Return [X, Y] of the center of cell containing provided text 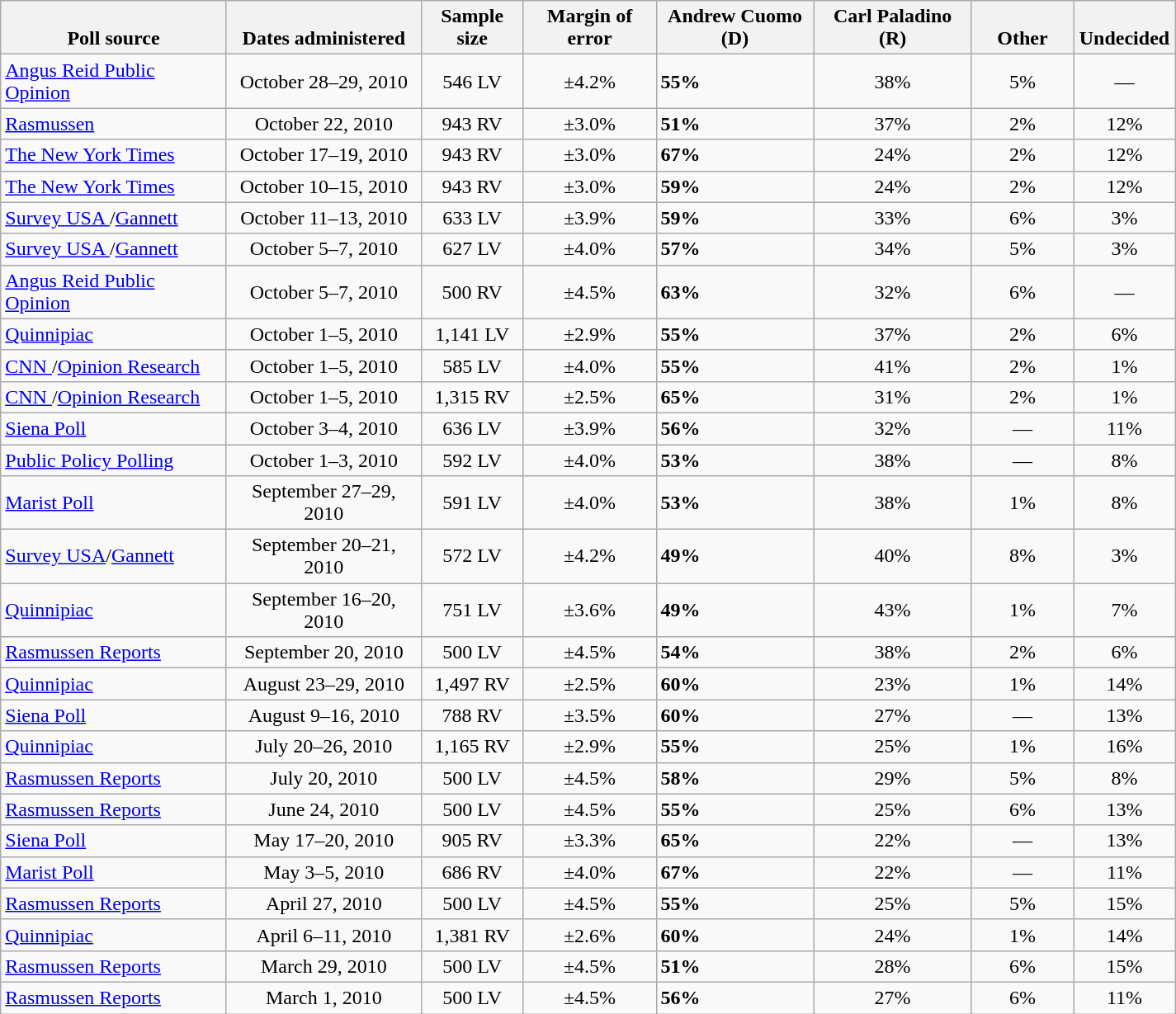
October 17–19, 2010 [324, 155]
585 LV [472, 366]
7% [1125, 611]
Rasmussen [114, 124]
August 9–16, 2010 [324, 715]
34% [893, 249]
Other [1023, 28]
57% [734, 249]
May 17–20, 2010 [324, 841]
September 27–29, 2010 [324, 503]
September 20–21, 2010 [324, 556]
Survey USA/Gannett [114, 556]
±3.3% [589, 841]
40% [893, 556]
63% [734, 292]
33% [893, 218]
633 LV [472, 218]
October 10–15, 2010 [324, 186]
500 RV [472, 292]
June 24, 2010 [324, 809]
July 20, 2010 [324, 778]
788 RV [472, 715]
751 LV [472, 611]
627 LV [472, 249]
October 1–3, 2010 [324, 460]
±2.6% [589, 935]
1,165 RV [472, 747]
October 28–29, 2010 [324, 81]
Undecided [1125, 28]
September 16–20, 2010 [324, 611]
Poll source [114, 28]
Dates administered [324, 28]
905 RV [472, 841]
±3.6% [589, 611]
1,141 LV [472, 334]
31% [893, 397]
Public Policy Polling [114, 460]
Margin of error [589, 28]
54% [734, 653]
1,381 RV [472, 935]
±3.5% [589, 715]
636 LV [472, 428]
43% [893, 611]
28% [893, 966]
546 LV [472, 81]
572 LV [472, 556]
16% [1125, 747]
April 27, 2010 [324, 903]
August 23–29, 2010 [324, 684]
April 6–11, 2010 [324, 935]
29% [893, 778]
September 20, 2010 [324, 653]
Carl Paladino (R) [893, 28]
March 29, 2010 [324, 966]
58% [734, 778]
Sample size [472, 28]
July 20–26, 2010 [324, 747]
23% [893, 684]
Andrew Cuomo (D) [734, 28]
686 RV [472, 872]
March 1, 2010 [324, 997]
October 11–13, 2010 [324, 218]
592 LV [472, 460]
591 LV [472, 503]
October 3–4, 2010 [324, 428]
May 3–5, 2010 [324, 872]
1,497 RV [472, 684]
October 22, 2010 [324, 124]
1,315 RV [472, 397]
41% [893, 366]
